Output the [X, Y] coordinate of the center of the cell containing the given text.  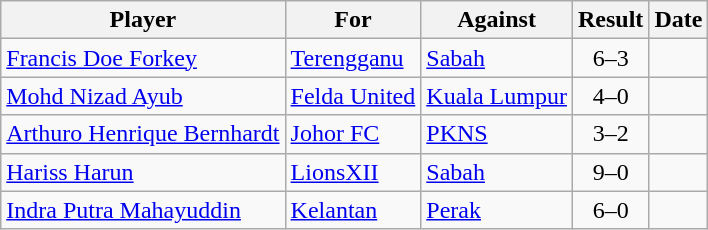
Player [143, 20]
LionsXII [353, 172]
9–0 [610, 172]
Result [610, 20]
Francis Doe Forkey [143, 58]
Perak [497, 210]
Terengganu [353, 58]
Mohd Nizad Ayub [143, 96]
4–0 [610, 96]
Kuala Lumpur [497, 96]
Felda United [353, 96]
For [353, 20]
Kelantan [353, 210]
6–3 [610, 58]
Johor FC [353, 134]
Hariss Harun [143, 172]
Against [497, 20]
3–2 [610, 134]
Date [678, 20]
PKNS [497, 134]
Indra Putra Mahayuddin [143, 210]
Arthuro Henrique Bernhardt [143, 134]
6–0 [610, 210]
